Locate the cell with the specified text and output its [X, Y] center coordinate. 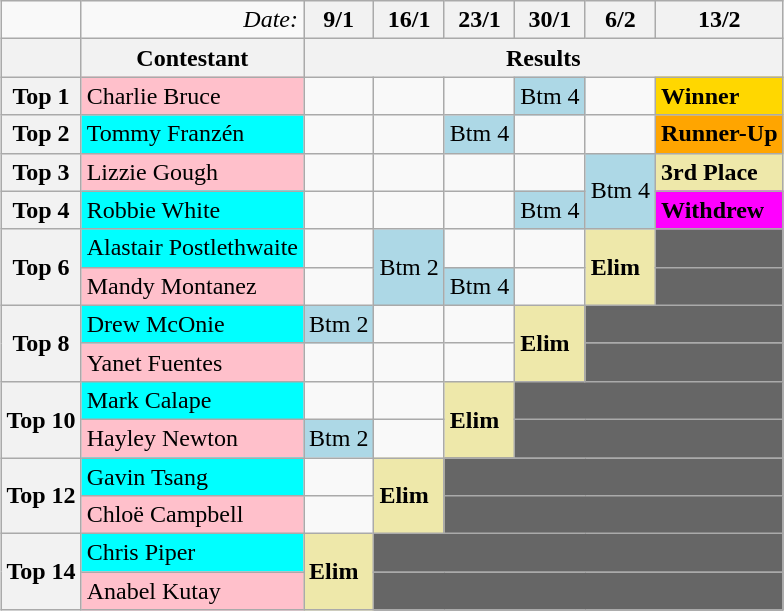
Results [544, 58]
6/2 [620, 20]
13/2 [720, 20]
23/1 [479, 20]
30/1 [550, 20]
Mandy Montanez [192, 286]
Top 2 [41, 134]
Top 4 [41, 210]
Top 8 [41, 343]
Robbie White [192, 210]
Top 10 [41, 419]
9/1 [339, 20]
Winner [720, 96]
Yanet Fuentes [192, 362]
Top 14 [41, 572]
16/1 [409, 20]
Contestant [192, 58]
Anabel Kutay [192, 591]
Top 3 [41, 172]
Top 12 [41, 496]
Alastair Postlethwaite [192, 248]
Top 1 [41, 96]
Chloë Campbell [192, 515]
Charlie Bruce [192, 96]
Withdrew [720, 210]
Drew McOnie [192, 324]
Lizzie Gough [192, 172]
Hayley Newton [192, 438]
3rd Place [720, 172]
Top 6 [41, 267]
Gavin Tsang [192, 477]
Tommy Franzén [192, 134]
Runner-Up [720, 134]
Date: [192, 20]
Chris Piper [192, 553]
Mark Calape [192, 400]
